Capture the cell that displays the provided text and extract its [X, Y] central coordinate. 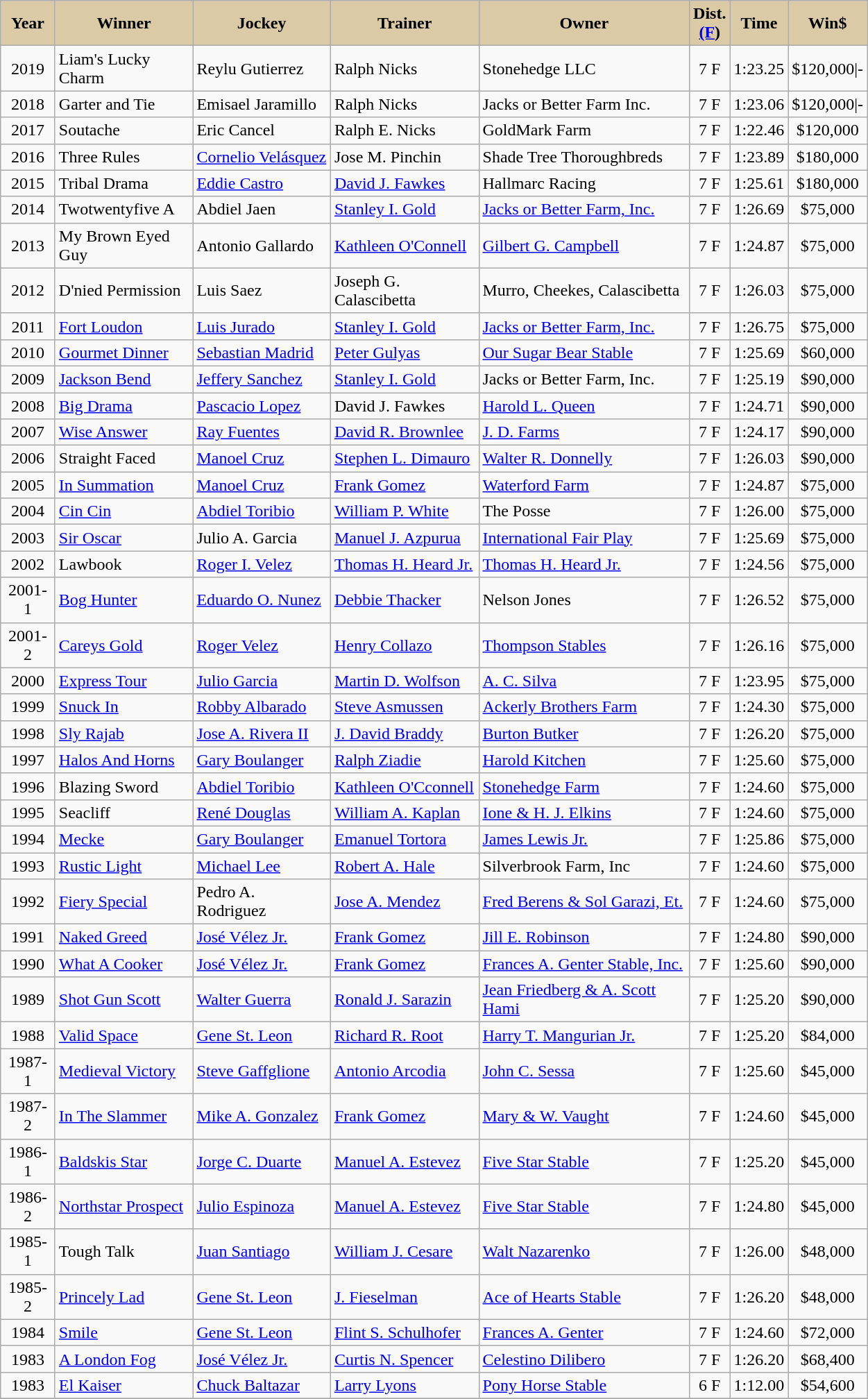
Murro, Cheekes, Calascibetta [584, 290]
Trainer [405, 24]
Steve Gaffglione [262, 1071]
Jockey [262, 24]
1:24.17 [759, 432]
2019 [28, 68]
1:24.71 [759, 406]
Harold Kitchen [584, 760]
2011 [28, 326]
International Fair Play [584, 538]
1990 [28, 964]
Celestino Dilibero [584, 1359]
Shot Gun Scott [124, 999]
Lawbook [124, 564]
2015 [28, 183]
Mary & W. Vaught [584, 1116]
6 F [710, 1385]
Jose A. Mendez [405, 902]
1984 [28, 1332]
Sebastian Madrid [262, 353]
Emisael Jaramillo [262, 104]
A London Fog [124, 1359]
$54,600 [828, 1385]
Stephen L. Dimauro [405, 459]
1995 [28, 813]
Pascacio Lopez [262, 406]
John C. Sessa [584, 1071]
Snuck In [124, 707]
1987-2 [28, 1116]
1:25.86 [759, 839]
2018 [28, 104]
The Posse [584, 511]
Richard R. Root [405, 1035]
Soutache [124, 130]
Express Tour [124, 681]
Chuck Baltazar [262, 1385]
Tribal Drama [124, 183]
Garter and Tie [124, 104]
Kathleen O'Connell [405, 246]
1996 [28, 786]
Jackson Bend [124, 379]
Fort Loudon [124, 326]
2002 [28, 564]
1992 [28, 902]
2003 [28, 538]
J. David Braddy [405, 734]
1985-2 [28, 1296]
Owner [584, 24]
Juan Santiago [262, 1252]
Cornelio Velásquez [262, 157]
2000 [28, 681]
1991 [28, 938]
Dist. (F) [710, 24]
Jeffery Sanchez [262, 379]
In Summation [124, 485]
Nelson Jones [584, 600]
Eddie Castro [262, 183]
1:26.69 [759, 210]
Julio A. Garcia [262, 538]
Princely Lad [124, 1296]
A. C. Silva [584, 681]
1986-2 [28, 1206]
Robby Albarado [262, 707]
1988 [28, 1035]
What A Cooker [124, 964]
1:26.16 [759, 645]
2009 [28, 379]
1993 [28, 865]
Cin Cin [124, 511]
Gourmet Dinner [124, 353]
1:26.75 [759, 326]
1:12.00 [759, 1385]
Jill E. Robinson [584, 938]
Harry T. Mangurian Jr. [584, 1035]
Bog Hunter [124, 600]
Jose M. Pinchin [405, 157]
1:23.95 [759, 681]
James Lewis Jr. [584, 839]
Wise Answer [124, 432]
Pedro A. Rodriguez [262, 902]
2008 [28, 406]
1985-1 [28, 1252]
Harold L. Queen [584, 406]
Robert A. Hale [405, 865]
Ronald J. Sarazin [405, 999]
Three Rules [124, 157]
Mecke [124, 839]
Smile [124, 1332]
William J. Cesare [405, 1252]
1:23.06 [759, 104]
1:25.19 [759, 379]
Valid Space [124, 1035]
Sly Rajab [124, 734]
Henry Collazo [405, 645]
Year [28, 24]
Larry Lyons [405, 1385]
Win$ [828, 24]
J. Fieselman [405, 1296]
Shade Tree Thoroughbreds [584, 157]
Gilbert G. Campbell [584, 246]
Reylu Gutierrez [262, 68]
Flint S. Schulhofer [405, 1332]
Mike A. Gonzalez [262, 1116]
Ray Fuentes [262, 432]
My Brown Eyed Guy [124, 246]
1987-1 [28, 1071]
1994 [28, 839]
Tough Talk [124, 1252]
Careys Gold [124, 645]
1998 [28, 734]
GoldMark Farm [584, 130]
Naked Greed [124, 938]
2014 [28, 210]
Hallmarc Racing [584, 183]
Ackerly Brothers Farm [584, 707]
2005 [28, 485]
Michael Lee [262, 865]
1:24.30 [759, 707]
Luis Jurado [262, 326]
Steve Asmussen [405, 707]
Frances A. Genter [584, 1332]
Peter Gulyas [405, 353]
Walter R. Donnelly [584, 459]
Waterford Farm [584, 485]
Eduardo O. Nunez [262, 600]
Straight Faced [124, 459]
Walt Nazarenko [584, 1252]
René Douglas [262, 813]
1997 [28, 760]
Manuel J. Azpurua [405, 538]
Julio Garcia [262, 681]
Stonehedge Farm [584, 786]
Twotwentyfive A [124, 210]
Medieval Victory [124, 1071]
Jean Friedberg & A. Scott Hami [584, 999]
David R. Brownlee [405, 432]
Antonio Arcodia [405, 1071]
D'nied Permission [124, 290]
Sir Oscar [124, 538]
2012 [28, 290]
1:25.61 [759, 183]
2006 [28, 459]
2010 [28, 353]
Fiery Special [124, 902]
Emanuel Tortora [405, 839]
Burton Butker [584, 734]
2016 [28, 157]
Walter Guerra [262, 999]
Jorge C. Duarte [262, 1162]
Luis Saez [262, 290]
Fred Berens & Sol Garazi, Et. [584, 902]
Seacliff [124, 813]
Ralph Ziadie [405, 760]
1:24.56 [759, 564]
Abdiel Jaen [262, 210]
Stonehedge LLC [584, 68]
William P. White [405, 511]
Martin D. Wolfson [405, 681]
2001-1 [28, 600]
2013 [28, 246]
Kathleen O'Cconnell [405, 786]
Ralph E. Nicks [405, 130]
In The Slammer [124, 1116]
Frances A. Genter Stable, Inc. [584, 964]
J. D. Farms [584, 432]
$60,000 [828, 353]
Our Sugar Bear Stable [584, 353]
$68,400 [828, 1359]
Jacks or Better Farm Inc. [584, 104]
El Kaiser [124, 1385]
Julio Espinoza [262, 1206]
Jose A. Rivera II [262, 734]
$72,000 [828, 1332]
Joseph G. Calascibetta [405, 290]
Debbie Thacker [405, 600]
Time [759, 24]
Eric Cancel [262, 130]
Pony Horse Stable [584, 1385]
1:22.46 [759, 130]
2017 [28, 130]
Silverbrook Farm, Inc [584, 865]
1:26.52 [759, 600]
Baldskis Star [124, 1162]
Ione & H. J. Elkins [584, 813]
Halos And Horns [124, 760]
Rustic Light [124, 865]
$84,000 [828, 1035]
Big Drama [124, 406]
Liam's Lucky Charm [124, 68]
1986-1 [28, 1162]
Roger Velez [262, 645]
Curtis N. Spencer [405, 1359]
William A. Kaplan [405, 813]
Antonio Gallardo [262, 246]
2001-2 [28, 645]
1999 [28, 707]
Thompson Stables [584, 645]
2004 [28, 511]
$120,000 [828, 130]
1:23.89 [759, 157]
2007 [28, 432]
Blazing Sword [124, 786]
1989 [28, 999]
Northstar Prospect [124, 1206]
Roger I. Velez [262, 564]
Winner [124, 24]
Ace of Hearts Stable [584, 1296]
1:23.25 [759, 68]
